Return the (x, y) coordinate for the center point of the cell that contains the specified text.  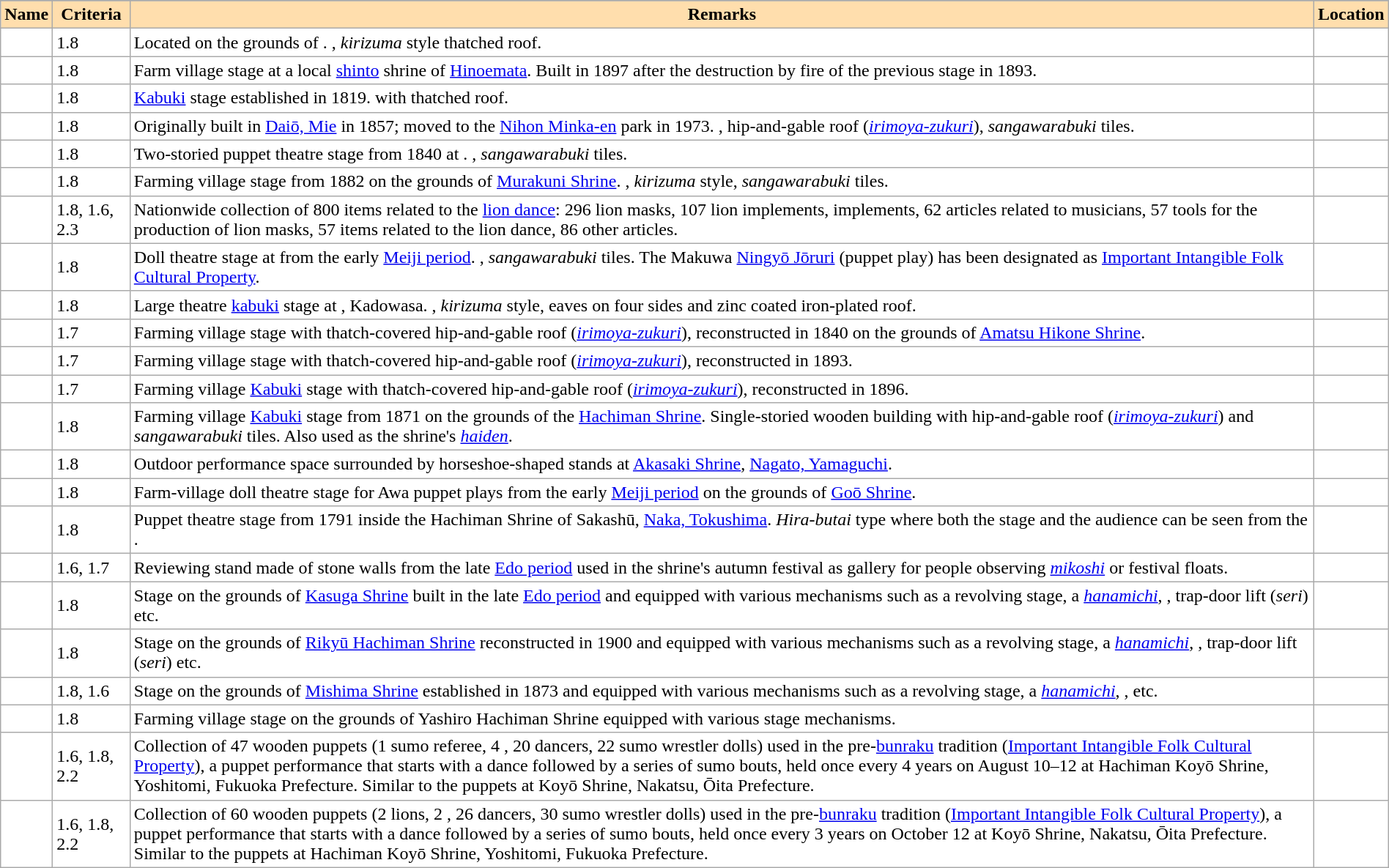
Farming village stage from 1882 on the grounds of Murakuni Shrine. , kirizuma style, sangawarabuki tiles. (722, 182)
Farming village stage with thatch-covered hip-and-gable roof (irimoya-zukuri), reconstructed in 1893. (722, 360)
Farm village stage at a local shinto shrine of Hinoemata. Built in 1897 after the destruction by fire of the previous stage in 1893. (722, 70)
Located on the grounds of . , kirizuma style thatched roof. (722, 42)
Criteria (91, 15)
Farming village stage with thatch-covered hip-and-gable roof (irimoya-zukuri), reconstructed in 1840 on the grounds of Amatsu Hikone Shrine. (722, 333)
Farm-village doll theatre stage for Awa puppet plays from the early Meiji period on the grounds of Goō Shrine. (722, 492)
Large theatre kabuki stage at , Kadowasa. , kirizuma style, eaves on four sides and zinc coated iron-plated roof. (722, 305)
Kabuki stage established in 1819. with thatched roof. (722, 98)
1.6, 1.7 (91, 568)
Outdoor performance space surrounded by horseshoe-shaped stands at Akasaki Shrine, Nagato, Yamaguchi. (722, 464)
Two-storied puppet theatre stage from 1840 at . , sangawarabuki tiles. (722, 154)
Stage on the grounds of Mishima Shrine established in 1873 and equipped with various mechanisms such as a revolving stage, a hanamichi, , etc. (722, 691)
1.8, 1.6 (91, 691)
Location (1351, 15)
Name (26, 15)
Remarks (722, 15)
Farming village Kabuki stage with thatch-covered hip-and-gable roof (irimoya-zukuri), reconstructed in 1896. (722, 389)
Farming village stage on the grounds of Yashiro Hachiman Shrine equipped with various stage mechanisms. (722, 719)
1.8, 1.6, 2.3 (91, 220)
Originally built in Daiō, Mie in 1857; moved to the Nihon Minka-en park in 1973. , hip-and-gable roof (irimoya-zukuri), sangawarabuki tiles. (722, 126)
